Return [x, y] of the center of cell containing provided text 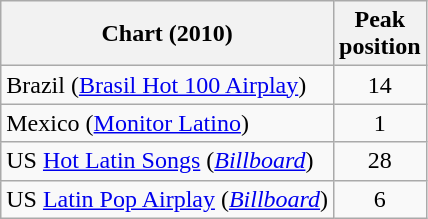
6 [380, 199]
Mexico (Monitor Latino) [168, 123]
28 [380, 161]
14 [380, 85]
Chart (2010) [168, 34]
Peakposition [380, 34]
US Hot Latin Songs (Billboard) [168, 161]
1 [380, 123]
Brazil (Brasil Hot 100 Airplay) [168, 85]
US Latin Pop Airplay (Billboard) [168, 199]
